Output the (x, y) coordinate of the center of the cell containing the given text.  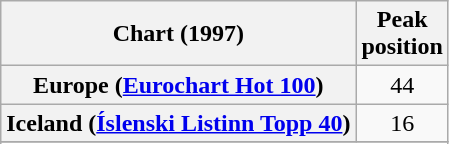
Peakposition (402, 34)
Europe (Eurochart Hot 100) (178, 85)
44 (402, 85)
Iceland (Íslenski Listinn Topp 40) (178, 123)
16 (402, 123)
Chart (1997) (178, 34)
